Determine the (X, Y) coordinate at the center of the cell enclosing the given text.  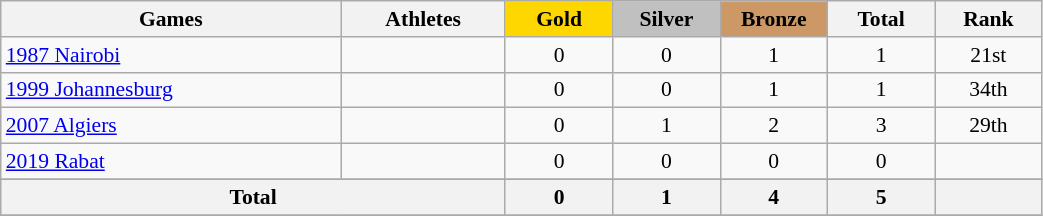
2019 Rabat (171, 162)
3 (880, 126)
Silver (666, 19)
4 (774, 197)
29th (988, 126)
34th (988, 90)
Gold (558, 19)
Athletes (424, 19)
2 (774, 126)
Rank (988, 19)
2007 Algiers (171, 126)
21st (988, 55)
5 (880, 197)
Games (171, 19)
Bronze (774, 19)
1987 Nairobi (171, 55)
1999 Johannesburg (171, 90)
